Scan for the cell matching the given text and deliver its [X, Y] coordinate at center. 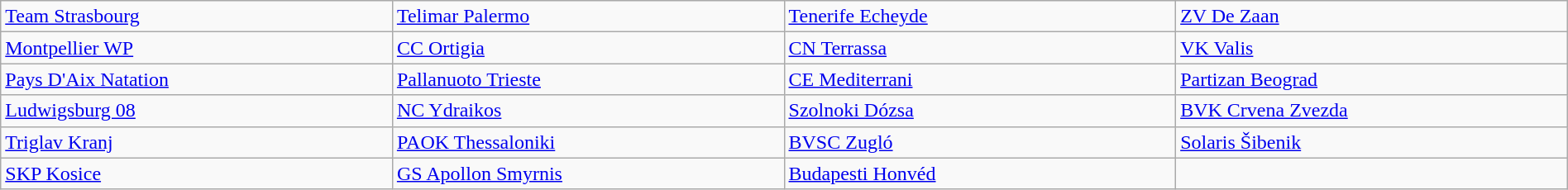
Pays D'Aix Natation [197, 79]
ZV De Zaan [1372, 17]
NC Ydraikos [588, 111]
BVSC Zugló [980, 142]
VK Valis [1372, 48]
Budapesti Honvéd [980, 173]
CN Terrassa [980, 48]
GS Apollon Smyrnis [588, 173]
SKP Kosice [197, 173]
PAOK Thessaloniki [588, 142]
Triglav Kranj [197, 142]
Solaris Šibenik [1372, 142]
Szolnoki Dózsa [980, 111]
Ludwigsburg 08 [197, 111]
CC Ortigia [588, 48]
Montpellier WP [197, 48]
BVK Crvena Zvezda [1372, 111]
Team Strasbourg [197, 17]
CE Mediterrani [980, 79]
Pallanuoto Trieste [588, 79]
Tenerife Echeyde [980, 17]
Partizan Beograd [1372, 79]
Telimar Palermo [588, 17]
